Pinpoint the cell where the given text exists, returning its [x, y] midpoint coordinate. 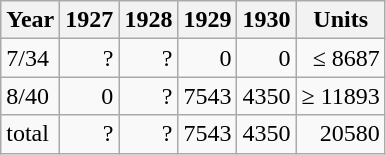
≤ 8687 [340, 58]
Year [30, 20]
Units [340, 20]
≥ 11893 [340, 96]
1927 [90, 20]
1928 [148, 20]
1929 [208, 20]
20580 [340, 134]
1930 [266, 20]
total [30, 134]
7/34 [30, 58]
8/40 [30, 96]
